Determine the [X, Y] coordinate at the center of the cell enclosing the given text.  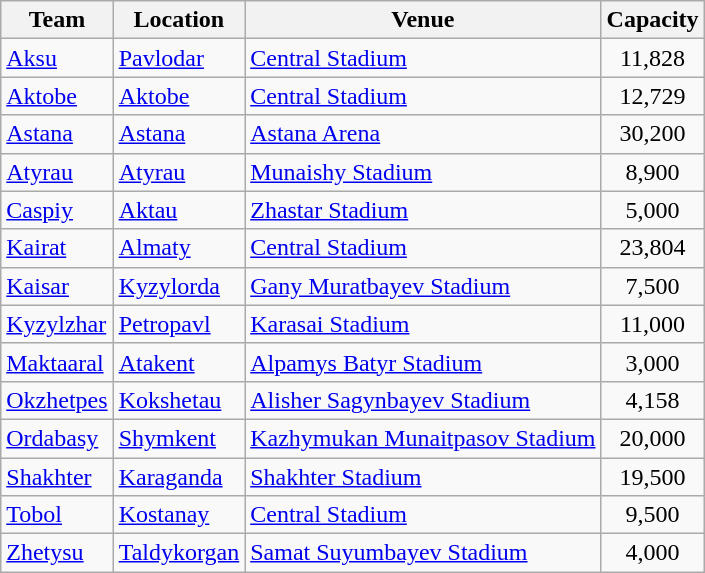
Aktau [179, 210]
Caspiy [57, 210]
20,000 [652, 438]
Zhetysu [57, 553]
3,000 [652, 362]
Taldykorgan [179, 553]
Venue [423, 20]
Team [57, 20]
Astana Arena [423, 134]
Kaisar [57, 286]
Shakhter [57, 477]
Aksu [57, 58]
Zhastar Stadium [423, 210]
Munaishy Stadium [423, 172]
Petropavl [179, 324]
9,500 [652, 515]
11,828 [652, 58]
Karaganda [179, 477]
4,000 [652, 553]
Shakhter Stadium [423, 477]
12,729 [652, 96]
7,500 [652, 286]
Maktaaral [57, 362]
8,900 [652, 172]
Almaty [179, 248]
Kostanay [179, 515]
Atakent [179, 362]
Gany Muratbayev Stadium [423, 286]
4,158 [652, 400]
Okzhetpes [57, 400]
11,000 [652, 324]
Kairat [57, 248]
Pavlodar [179, 58]
Kokshetau [179, 400]
5,000 [652, 210]
23,804 [652, 248]
Kazhymukan Munaitpasov Stadium [423, 438]
Karasai Stadium [423, 324]
Kyzylzhar [57, 324]
Alisher Sagynbayev Stadium [423, 400]
Alpamys Batyr Stadium [423, 362]
Kyzylorda [179, 286]
30,200 [652, 134]
Capacity [652, 20]
Ordabasy [57, 438]
Shymkent [179, 438]
Tobol [57, 515]
19,500 [652, 477]
Samat Suyumbayev Stadium [423, 553]
Location [179, 20]
